From the cell containing the given text, extract its center point as [x, y] coordinate. 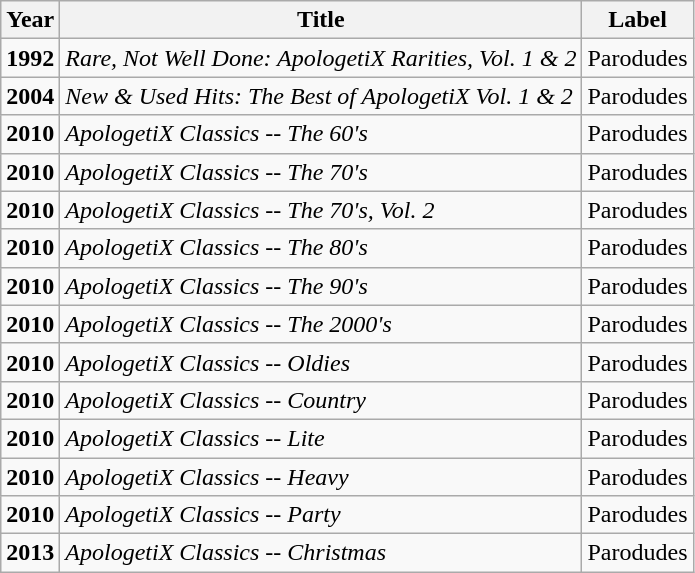
ApologetiX Classics -- The 2000's [321, 324]
New & Used Hits: The Best of ApologetiX Vol. 1 & 2 [321, 96]
ApologetiX Classics -- Country [321, 400]
ApologetiX Classics -- The 70's [321, 172]
ApologetiX Classics -- The 90's [321, 286]
ApologetiX Classics -- Party [321, 515]
1992 [30, 58]
Title [321, 20]
ApologetiX Classics -- Christmas [321, 553]
Label [638, 20]
ApologetiX Classics -- Heavy [321, 477]
ApologetiX Classics -- The 80's [321, 248]
ApologetiX Classics -- The 60's [321, 134]
ApologetiX Classics -- The 70's, Vol. 2 [321, 210]
ApologetiX Classics -- Lite [321, 438]
2013 [30, 553]
2004 [30, 96]
Year [30, 20]
Rare, Not Well Done: ApologetiX Rarities, Vol. 1 & 2 [321, 58]
ApologetiX Classics -- Oldies [321, 362]
